Provide the (x, y) coordinate of the cell's center where the given text is located.  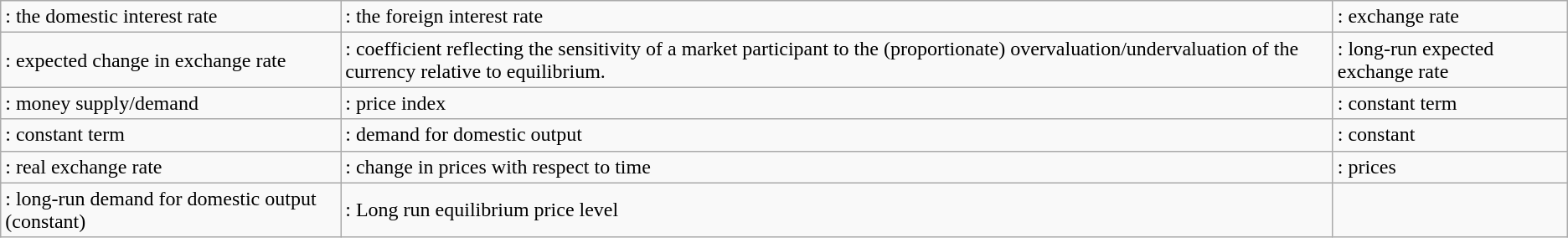
: change in prices with respect to time (837, 167)
: Long run equilibrium price level (837, 210)
: long-run expected exchange rate (1450, 60)
: the domestic interest rate (171, 17)
: real exchange rate (171, 167)
: constant (1450, 135)
: prices (1450, 167)
: exchange rate (1450, 17)
: money supply/demand (171, 103)
: long-run demand for domestic output (constant) (171, 210)
: demand for domestic output (837, 135)
: expected change in exchange rate (171, 60)
: price index (837, 103)
: the foreign interest rate (837, 17)
